Extract the [x, y] coordinate from the center of the cell holding the provided text.  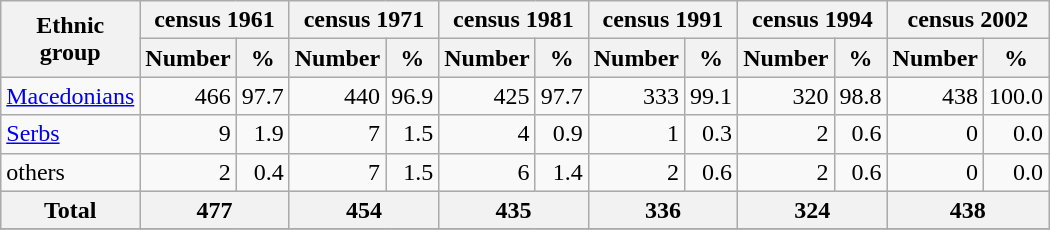
96.9 [412, 96]
0.3 [712, 134]
6 [487, 172]
census 1991 [662, 20]
census 2002 [968, 20]
466 [188, 96]
98.8 [860, 96]
census 1961 [214, 20]
Serbs [70, 134]
census 1971 [364, 20]
others [70, 172]
99.1 [712, 96]
440 [337, 96]
425 [487, 96]
Ethnicgroup [70, 39]
324 [812, 210]
Total [70, 210]
census 1994 [812, 20]
1.9 [262, 134]
477 [214, 210]
census 1981 [514, 20]
100.0 [1016, 96]
0.9 [562, 134]
1.4 [562, 172]
454 [364, 210]
435 [514, 210]
1 [636, 134]
336 [662, 210]
Macedonians [70, 96]
4 [487, 134]
0.4 [262, 172]
9 [188, 134]
333 [636, 96]
320 [786, 96]
